Search for the cell housing the specified text and yield its (x, y) center coordinate. 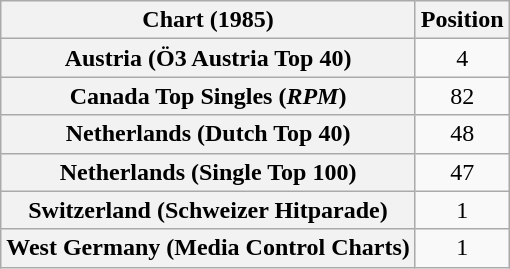
Chart (1985) (208, 20)
Netherlands (Dutch Top 40) (208, 134)
48 (462, 134)
4 (462, 58)
Netherlands (Single Top 100) (208, 172)
Position (462, 20)
West Germany (Media Control Charts) (208, 248)
Austria (Ö3 Austria Top 40) (208, 58)
47 (462, 172)
82 (462, 96)
Switzerland (Schweizer Hitparade) (208, 210)
Canada Top Singles (RPM) (208, 96)
